Return [x, y] of the center of cell containing provided text 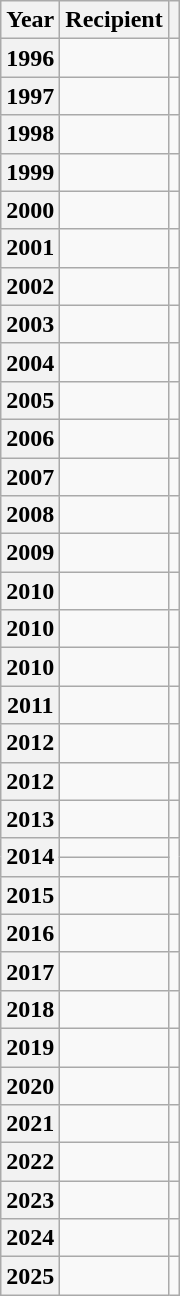
2006 [30, 438]
2021 [30, 1124]
2017 [30, 971]
2007 [30, 477]
Recipient [114, 20]
2019 [30, 1047]
2016 [30, 933]
2018 [30, 1009]
1997 [30, 96]
2024 [30, 1238]
2002 [30, 286]
2025 [30, 1276]
2009 [30, 553]
1999 [30, 172]
2011 [30, 705]
2023 [30, 1200]
2004 [30, 362]
Year [30, 20]
2001 [30, 248]
2005 [30, 400]
2013 [30, 819]
2014 [30, 857]
1996 [30, 58]
2000 [30, 210]
2022 [30, 1162]
2015 [30, 895]
2008 [30, 515]
2003 [30, 324]
1998 [30, 134]
2020 [30, 1085]
